From the cell containing the given text, extract its center point as [x, y] coordinate. 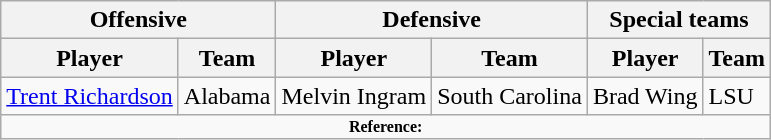
LSU [737, 96]
Trent Richardson [90, 96]
Special teams [678, 20]
Melvin Ingram [354, 96]
Offensive [138, 20]
Reference: [386, 127]
South Carolina [510, 96]
Defensive [432, 20]
Brad Wing [645, 96]
Alabama [227, 96]
